Identify which cell holds the provided text, then report its [x, y] central coordinate. 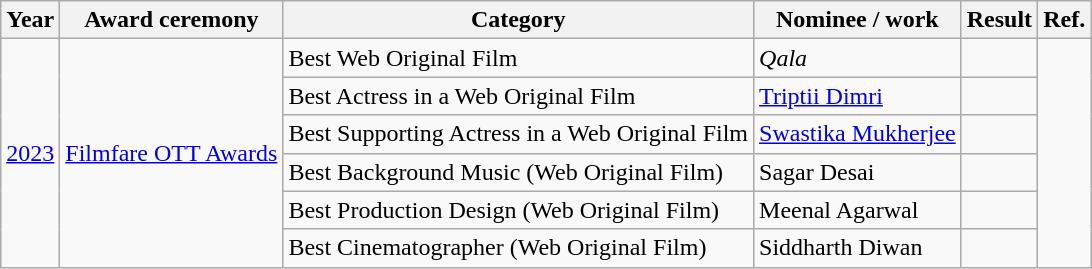
Sagar Desai [858, 172]
Result [999, 20]
Best Production Design (Web Original Film) [518, 210]
Triptii Dimri [858, 96]
Category [518, 20]
Meenal Agarwal [858, 210]
Ref. [1064, 20]
Best Supporting Actress in a Web Original Film [518, 134]
2023 [30, 153]
Nominee / work [858, 20]
Best Actress in a Web Original Film [518, 96]
Siddharth Diwan [858, 248]
Best Cinematographer (Web Original Film) [518, 248]
Award ceremony [172, 20]
Swastika Mukherjee [858, 134]
Best Background Music (Web Original Film) [518, 172]
Best Web Original Film [518, 58]
Qala [858, 58]
Year [30, 20]
Filmfare OTT Awards [172, 153]
